Search for the cell housing the specified text and yield its (x, y) center coordinate. 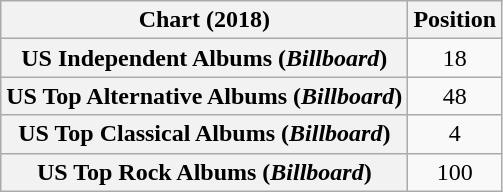
100 (455, 172)
4 (455, 134)
18 (455, 58)
Position (455, 20)
US Top Classical Albums (Billboard) (204, 134)
US Independent Albums (Billboard) (204, 58)
US Top Alternative Albums (Billboard) (204, 96)
US Top Rock Albums (Billboard) (204, 172)
48 (455, 96)
Chart (2018) (204, 20)
